Provide the (X, Y) coordinate of the cell's center where the given text is located.  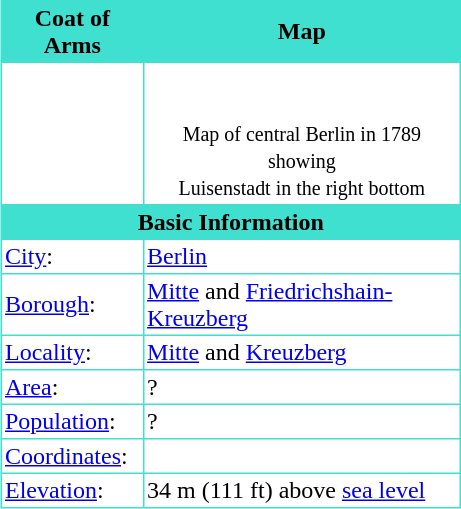
Borough: (72, 304)
Map of central Berlin in 1789 showing Luisenstadt in the right bottom (302, 134)
Mitte and Kreuzberg (302, 352)
City: (72, 256)
34 m (111 ft) above sea level (302, 490)
Coat of Arms (72, 32)
Area: (72, 386)
Population: (72, 422)
Coordinates: (72, 456)
Locality: (72, 352)
Basic Information (231, 222)
Map (302, 32)
Mitte and Friedrichshain-Kreuzberg (302, 304)
Berlin (302, 256)
Elevation: (72, 490)
